Return the [X, Y] coordinate for the center point of the cell that contains the specified text.  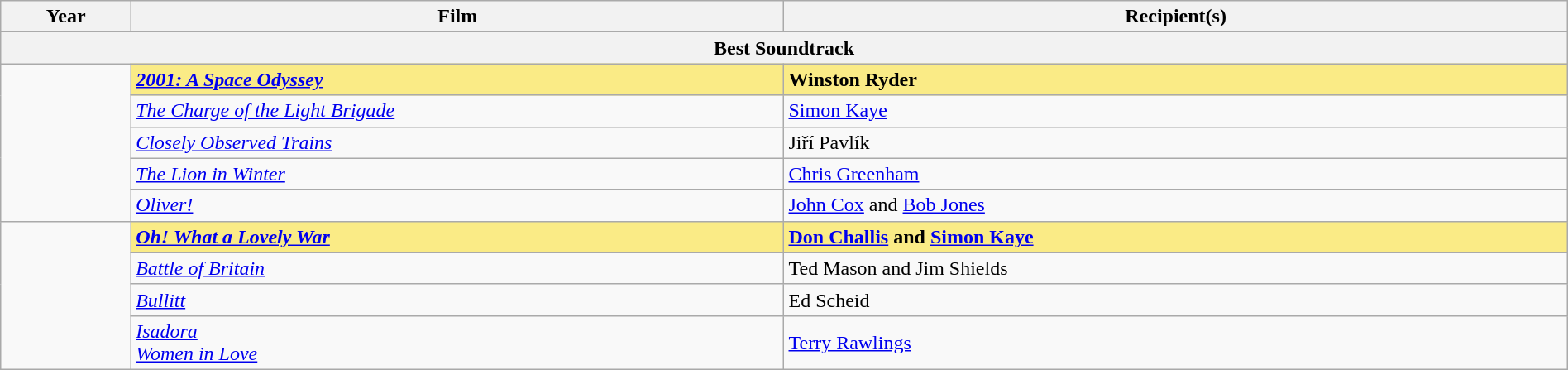
Best Soundtrack [784, 48]
Winston Ryder [1176, 79]
John Cox and Bob Jones [1176, 205]
Recipient(s) [1176, 17]
Simon Kaye [1176, 111]
2001: A Space Odyssey [458, 79]
Don Challis and Simon Kaye [1176, 237]
Ted Mason and Jim Shields [1176, 268]
Bullitt [458, 300]
The Charge of the Light Brigade [458, 111]
Oh! What a Lovely War [458, 237]
Closely Observed Trains [458, 142]
Terry Rawlings [1176, 343]
Battle of Britain [458, 268]
Oliver! [458, 205]
Ed Scheid [1176, 300]
Year [66, 17]
Chris Greenham [1176, 174]
The Lion in Winter [458, 174]
Isadora Women in Love [458, 343]
Film [458, 17]
Jiří Pavlík [1176, 142]
